Pinpoint the cell where the given text exists, returning its (x, y) midpoint coordinate. 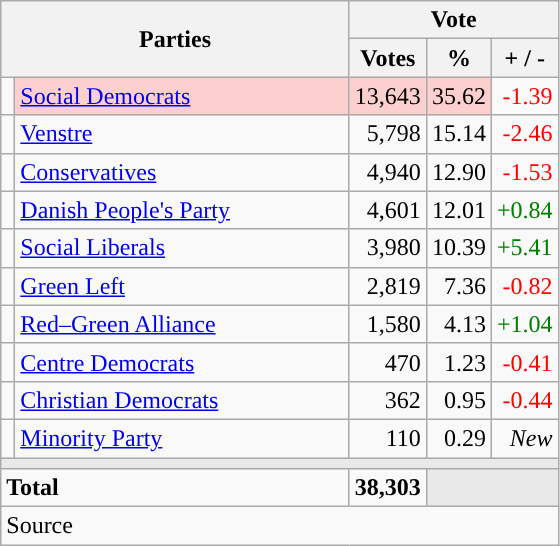
38,303 (388, 488)
-1.53 (524, 172)
+0.84 (524, 210)
Danish People's Party (182, 210)
12.01 (458, 210)
3,980 (388, 248)
-2.46 (524, 134)
Conservatives (182, 172)
13,643 (388, 96)
12.90 (458, 172)
470 (388, 362)
4.13 (458, 324)
2,819 (388, 286)
1,580 (388, 324)
7.36 (458, 286)
+5.41 (524, 248)
Vote (454, 20)
Venstre (182, 134)
5,798 (388, 134)
4,601 (388, 210)
Minority Party (182, 438)
1.23 (458, 362)
-1.39 (524, 96)
4,940 (388, 172)
Source (280, 526)
Social Democrats (182, 96)
0.95 (458, 400)
35.62 (458, 96)
Green Left (182, 286)
Centre Democrats (182, 362)
10.39 (458, 248)
15.14 (458, 134)
% (458, 58)
-0.41 (524, 362)
Christian Democrats (182, 400)
110 (388, 438)
+1.04 (524, 324)
Parties (176, 39)
-0.82 (524, 286)
Votes (388, 58)
Red–Green Alliance (182, 324)
0.29 (458, 438)
362 (388, 400)
+ / - (524, 58)
Social Liberals (182, 248)
-0.44 (524, 400)
Total (176, 488)
New (524, 438)
